Detect which cell encompasses the target text, then output its (X, Y) center coordinate. 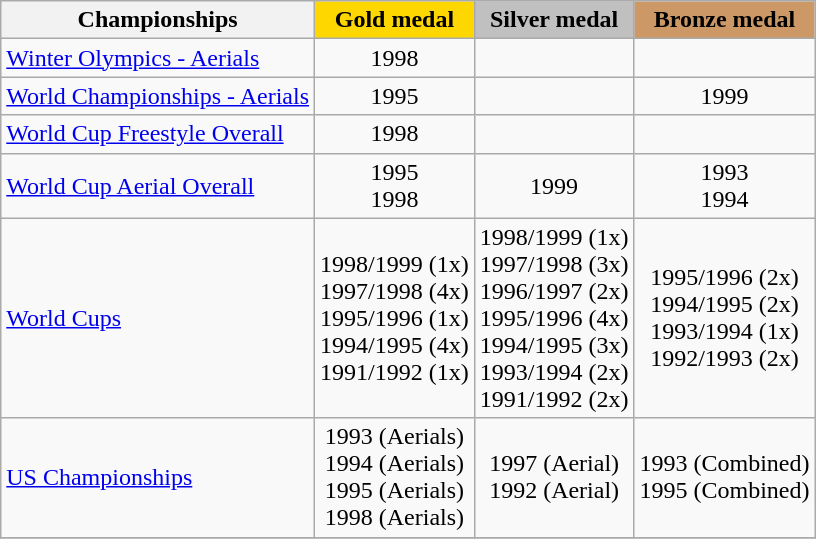
Silver medal (554, 20)
World Cup Freestyle Overall (158, 134)
1997 (Aerial) 1992 (Aerial) (554, 478)
1995 1998 (395, 186)
US Championships (158, 478)
World Championships - Aerials (158, 96)
1998/1999 (1x) 1997/1998 (4x) 1995/1996 (1x) 1994/1995 (4x) 1991/1992 (1x) (395, 318)
World Cup Aerial Overall (158, 186)
1993 1994 (724, 186)
Gold medal (395, 20)
Championships (158, 20)
1995/1996 (2x) 1994/1995 (2x) 1993/1994 (1x) 1992/1993 (2x) (724, 318)
1993 (Aerials) 1994 (Aerials) 1995 (Aerials) 1998 (Aerials) (395, 478)
1993 (Combined) 1995 (Combined) (724, 478)
Winter Olympics - Aerials (158, 58)
World Cups (158, 318)
Bronze medal (724, 20)
1998/1999 (1x) 1997/1998 (3x) 1996/1997 (2x) 1995/1996 (4x) 1994/1995 (3x) 1993/1994 (2x) 1991/1992 (2x) (554, 318)
1995 (395, 96)
